Provide the [X, Y] coordinate of the cell's center where the given text is located.  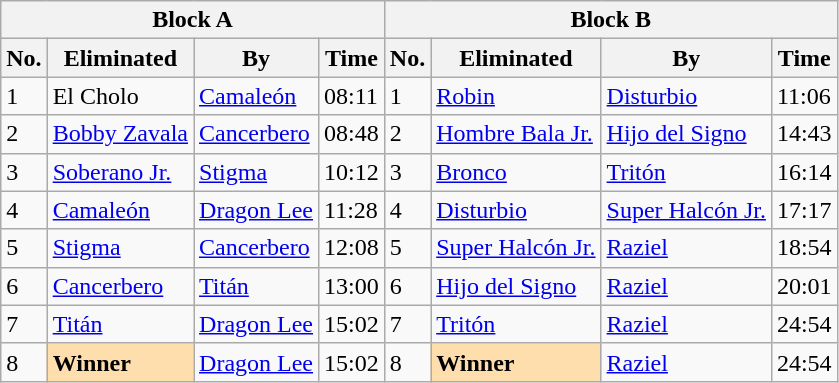
17:17 [804, 210]
14:43 [804, 134]
11:06 [804, 96]
16:14 [804, 172]
13:00 [352, 286]
20:01 [804, 286]
08:48 [352, 134]
18:54 [804, 248]
Block B [610, 20]
11:28 [352, 210]
El Cholo [120, 96]
10:12 [352, 172]
Bobby Zavala [120, 134]
Bronco [516, 172]
Block A [193, 20]
08:11 [352, 96]
Soberano Jr. [120, 172]
Hombre Bala Jr. [516, 134]
12:08 [352, 248]
Robin [516, 96]
